Find where the given text appears and provide that cell's center as [x, y] coordinate. 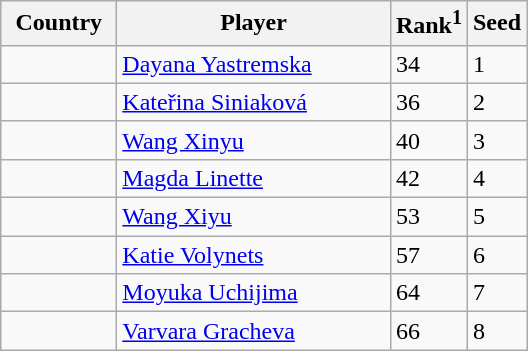
36 [428, 102]
40 [428, 140]
5 [496, 217]
1 [496, 64]
53 [428, 217]
Rank1 [428, 24]
66 [428, 331]
Seed [496, 24]
Country [59, 24]
Varvara Gracheva [254, 331]
Wang Xinyu [254, 140]
42 [428, 178]
Moyuka Uchijima [254, 293]
2 [496, 102]
8 [496, 331]
Player [254, 24]
64 [428, 293]
Katie Volynets [254, 255]
57 [428, 255]
6 [496, 255]
Wang Xiyu [254, 217]
4 [496, 178]
3 [496, 140]
Kateřina Siniaková [254, 102]
34 [428, 64]
7 [496, 293]
Dayana Yastremska [254, 64]
Magda Linette [254, 178]
